Identify which cell holds the provided text, then report its [x, y] central coordinate. 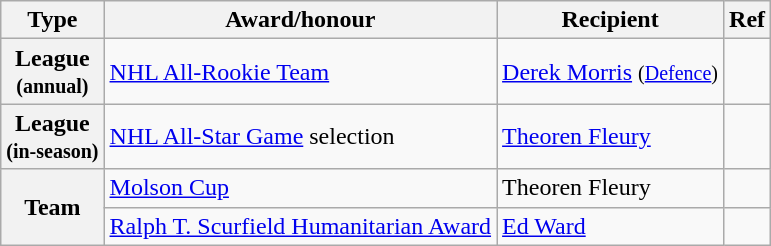
NHL All-Star Game selection [300, 136]
NHL All-Rookie Team [300, 72]
Award/honour [300, 20]
Type [52, 20]
Recipient [610, 20]
Derek Morris (Defence) [610, 72]
Ralph T. Scurfield Humanitarian Award [300, 226]
Ed Ward [610, 226]
League(annual) [52, 72]
Molson Cup [300, 188]
Ref [748, 20]
Team [52, 207]
League(in-season) [52, 136]
